Identify which cell holds the provided text, then report its (x, y) central coordinate. 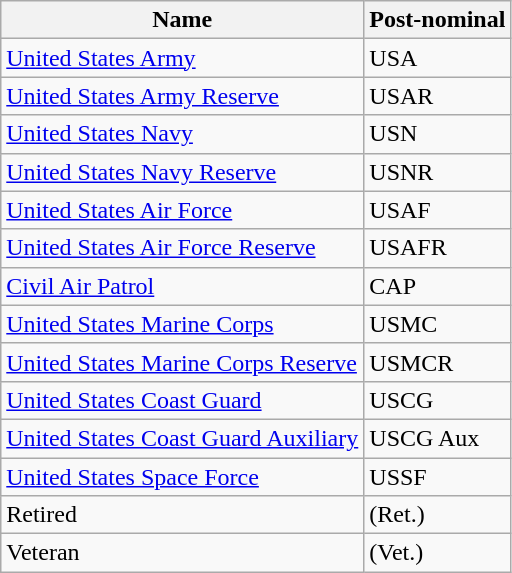
USAR (438, 96)
(Vet.) (438, 553)
United States Navy (182, 134)
USAFR (438, 248)
United States Coast Guard Auxiliary (182, 438)
USMCR (438, 362)
USCG Aux (438, 438)
Civil Air Patrol (182, 286)
USCG (438, 400)
USMC (438, 324)
Name (182, 20)
United States Marine Corps (182, 324)
USSF (438, 477)
United States Space Force (182, 477)
United States Army Reserve (182, 96)
United States Marine Corps Reserve (182, 362)
CAP (438, 286)
Retired (182, 515)
United States Coast Guard (182, 400)
USN (438, 134)
Veteran (182, 553)
United States Navy Reserve (182, 172)
Post-nominal (438, 20)
USAF (438, 210)
United States Air Force Reserve (182, 248)
United States Air Force (182, 210)
USA (438, 58)
(Ret.) (438, 515)
United States Army (182, 58)
USNR (438, 172)
